Determine the [x, y] coordinate at the center of the cell enclosing the given text.  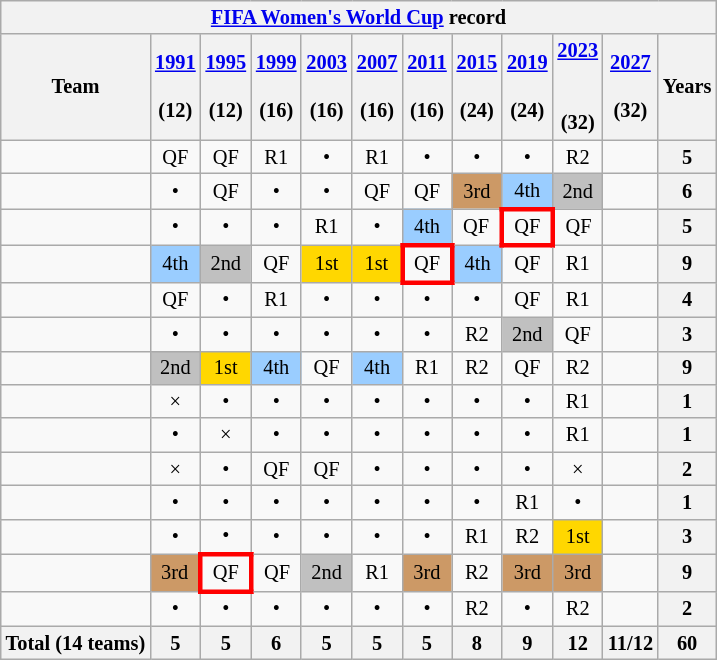
4 [687, 300]
2019(24) [527, 87]
8 [477, 643]
Team [76, 87]
1999(16) [276, 87]
FIFA Women's World Cup record [359, 17]
2015 (24) [477, 87]
12 [577, 643]
2003(16) [326, 87]
2027(32) [630, 87]
1995(12) [226, 87]
2011(16) [426, 87]
Years [687, 87]
11/12 [630, 643]
2007(16) [377, 87]
2023(32) [577, 87]
60 [687, 643]
Total (14 teams) [76, 643]
1991(12) [175, 87]
